Search for the cell housing the specified text and yield its [X, Y] center coordinate. 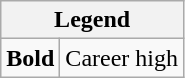
Bold [30, 58]
Career high [122, 58]
Legend [92, 20]
